Detect which cell encompasses the target text, then output its (X, Y) center coordinate. 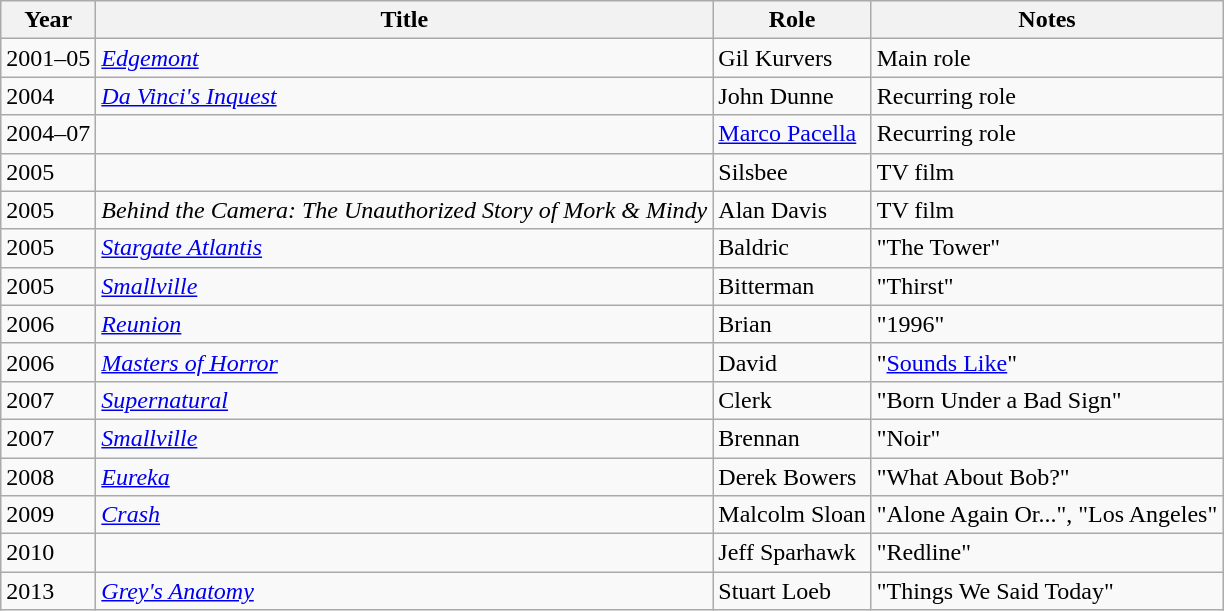
Jeff Sparhawk (792, 553)
Brennan (792, 438)
2013 (48, 591)
"1996" (1047, 324)
"Redline" (1047, 553)
Edgemont (404, 58)
John Dunne (792, 96)
Brian (792, 324)
"The Tower" (1047, 248)
Da Vinci's Inquest (404, 96)
"Born Under a Bad Sign" (1047, 400)
2008 (48, 477)
David (792, 362)
"What About Bob?" (1047, 477)
Main role (1047, 58)
Silsbee (792, 172)
Derek Bowers (792, 477)
Supernatural (404, 400)
Masters of Horror (404, 362)
Crash (404, 515)
"Thirst" (1047, 286)
Stuart Loeb (792, 591)
Gil Kurvers (792, 58)
Behind the Camera: The Unauthorized Story of Mork & Mindy (404, 210)
"Noir" (1047, 438)
Clerk (792, 400)
2001–05 (48, 58)
2010 (48, 553)
"Things We Said Today" (1047, 591)
"Alone Again Or...", "Los Angeles" (1047, 515)
Bitterman (792, 286)
Malcolm Sloan (792, 515)
Role (792, 20)
Baldric (792, 248)
2009 (48, 515)
Year (48, 20)
2004–07 (48, 134)
Alan Davis (792, 210)
2004 (48, 96)
Notes (1047, 20)
Grey's Anatomy (404, 591)
Stargate Atlantis (404, 248)
Title (404, 20)
Reunion (404, 324)
Marco Pacella (792, 134)
"Sounds Like" (1047, 362)
Eureka (404, 477)
